Identify which cell holds the provided text, then report its [X, Y] central coordinate. 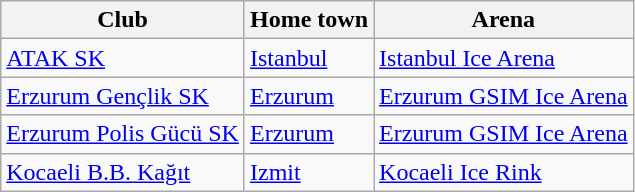
Izmit [308, 172]
Erzurum Gençlik SK [123, 96]
Istanbul [308, 58]
Club [123, 20]
Kocaeli B.B. Kağıt [123, 172]
Istanbul Ice Arena [504, 58]
Arena [504, 20]
Erzurum Polis Gücü SK [123, 134]
ATAK SK [123, 58]
Home town [308, 20]
Kocaeli Ice Rink [504, 172]
